Extract the (X, Y) coordinate from the center of the cell holding the provided text.  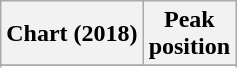
Peak position (189, 34)
Chart (2018) (72, 34)
